Find where the given text appears and provide that cell's center as [X, Y] coordinate. 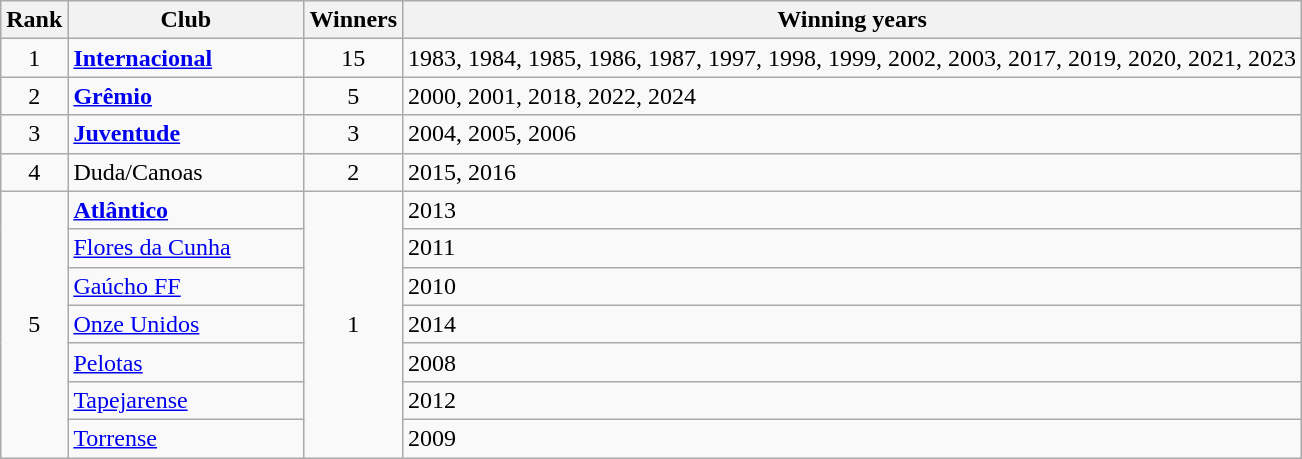
1983, 1984, 1985, 1986, 1987, 1997, 1998, 1999, 2002, 2003, 2017, 2019, 2020, 2021, 2023 [852, 58]
Tapejarense [186, 400]
Gaúcho FF [186, 286]
Internacional [186, 58]
2009 [852, 438]
Pelotas [186, 362]
Onze Unidos [186, 324]
Atlântico [186, 210]
15 [354, 58]
2000, 2001, 2018, 2022, 2024 [852, 96]
2004, 2005, 2006 [852, 134]
2013 [852, 210]
Grêmio [186, 96]
Flores da Cunha [186, 248]
2011 [852, 248]
Winning years [852, 20]
2012 [852, 400]
4 [34, 172]
2008 [852, 362]
2010 [852, 286]
2015, 2016 [852, 172]
Rank [34, 20]
Torrense [186, 438]
Duda/Canoas [186, 172]
Club [186, 20]
Juventude [186, 134]
Winners [354, 20]
2014 [852, 324]
